Return the (X, Y) coordinate for the center point of the cell that contains the specified text.  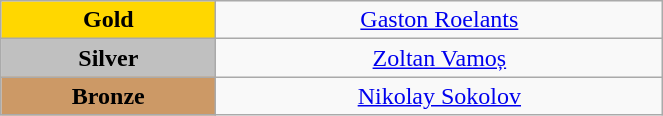
Bronze (108, 96)
Nikolay Sokolov (440, 96)
Gold (108, 20)
Zoltan Vamoș (440, 58)
Silver (108, 58)
Gaston Roelants (440, 20)
